Find where the given text appears and provide that cell's center as (x, y) coordinate. 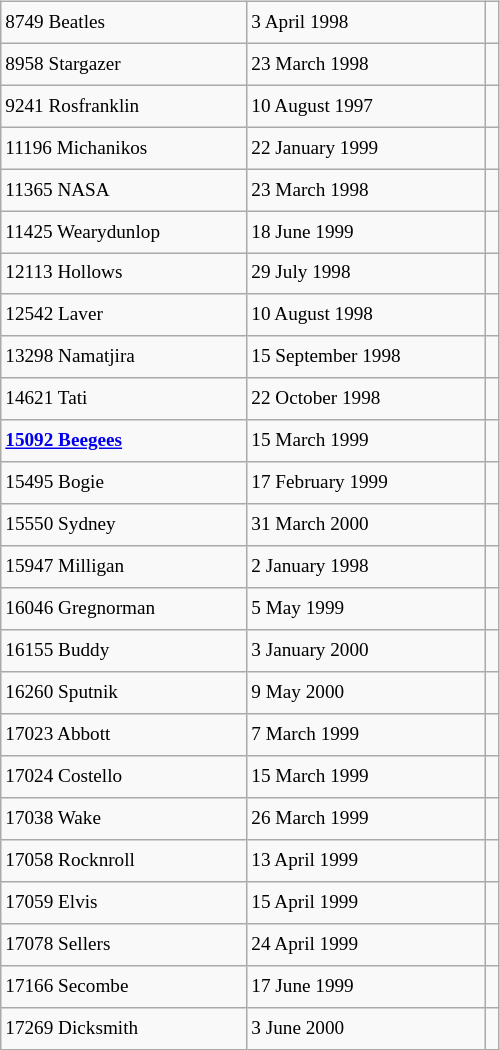
15495 Bogie (124, 483)
12542 Laver (124, 315)
17023 Abbott (124, 735)
17058 Rocknroll (124, 861)
10 August 1998 (366, 315)
22 October 1998 (366, 399)
10 August 1997 (366, 106)
3 January 2000 (366, 651)
5 May 1999 (366, 609)
7 March 1999 (366, 735)
17269 Dicksmith (124, 1028)
13298 Namatjira (124, 357)
11196 Michanikos (124, 148)
3 April 1998 (366, 22)
16155 Buddy (124, 651)
17024 Costello (124, 777)
13 April 1999 (366, 861)
15947 Milligan (124, 567)
24 April 1999 (366, 944)
16260 Sputnik (124, 693)
15092 Beegees (124, 441)
16046 Gregnorman (124, 609)
14621 Tati (124, 399)
11365 NASA (124, 190)
17 February 1999 (366, 483)
22 January 1999 (366, 148)
17038 Wake (124, 819)
29 July 1998 (366, 274)
11425 Wearydunlop (124, 232)
18 June 1999 (366, 232)
15 April 1999 (366, 902)
17 June 1999 (366, 986)
8958 Stargazer (124, 64)
3 June 2000 (366, 1028)
26 March 1999 (366, 819)
9 May 2000 (366, 693)
9241 Rosfranklin (124, 106)
17166 Secombe (124, 986)
17078 Sellers (124, 944)
15550 Sydney (124, 525)
15 September 1998 (366, 357)
2 January 1998 (366, 567)
17059 Elvis (124, 902)
31 March 2000 (366, 525)
8749 Beatles (124, 22)
12113 Hollows (124, 274)
